Provide the (X, Y) coordinate of the cell's center where the given text is located.  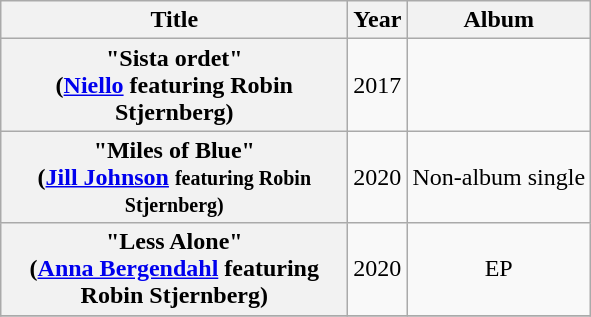
Album (499, 20)
Title (174, 20)
"Sista ordet"(Niello featuring Robin Stjernberg) (174, 85)
"Miles of Blue"(Jill Johnson featuring Robin Stjernberg) (174, 177)
"Less Alone"(Anna Bergendahl featuring Robin Stjernberg) (174, 269)
Non-album single (499, 177)
2017 (378, 85)
EP (499, 269)
Year (378, 20)
